Locate the cell with the specified text and output its (x, y) center coordinate. 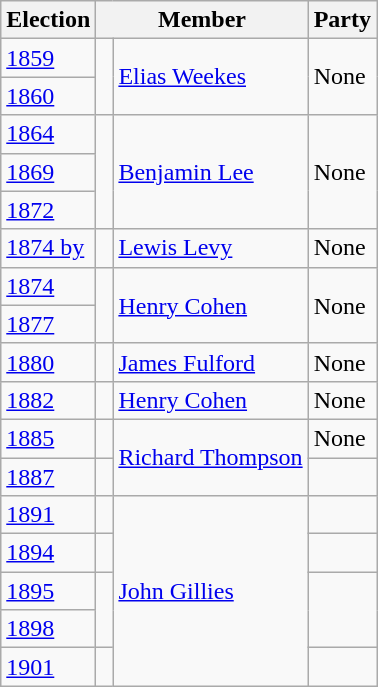
1859 (48, 58)
Benjamin Lee (210, 172)
1898 (48, 629)
1880 (48, 362)
Party (342, 20)
Lewis Levy (210, 248)
Member (202, 20)
1872 (48, 210)
1894 (48, 553)
1869 (48, 172)
1887 (48, 477)
1874 by (48, 248)
1895 (48, 591)
Elias Weekes (210, 77)
1877 (48, 324)
Election (48, 20)
1864 (48, 134)
1885 (48, 438)
Richard Thompson (210, 457)
1860 (48, 96)
John Gillies (210, 591)
1882 (48, 400)
1891 (48, 515)
1874 (48, 286)
James Fulford (210, 362)
1901 (48, 667)
